Return (x, y) of the center of cell containing provided text 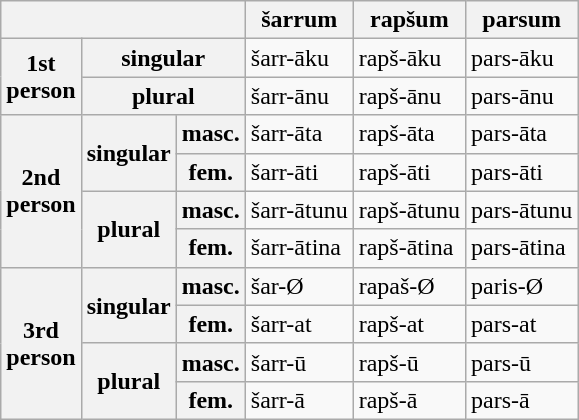
1stperson (41, 77)
šarr-ātunu (299, 210)
šarr-āti (299, 172)
rapš-āku (409, 58)
rapš-ātunu (409, 210)
3rdperson (41, 343)
šarr-āta (299, 134)
pars-āti (522, 172)
šarr-ū (299, 362)
pars-ātina (522, 248)
paris-Ø (522, 286)
2ndperson (41, 191)
pars-ā (522, 400)
šarrum (299, 20)
parsum (522, 20)
rapš-āti (409, 172)
pars-ū (522, 362)
pars-āku (522, 58)
pars-āta (522, 134)
rapš-ā (409, 400)
šarr-at (299, 324)
pars-at (522, 324)
rapš-at (409, 324)
rapš-ānu (409, 96)
pars-ātunu (522, 210)
rapš-ū (409, 362)
šar-Ø (299, 286)
šarr-ānu (299, 96)
rapaš-Ø (409, 286)
pars-ānu (522, 96)
šarr-ā (299, 400)
rapš-āta (409, 134)
šarr-ātina (299, 248)
šarr-āku (299, 58)
rapš-ātina (409, 248)
rapšum (409, 20)
